Provide the (X, Y) coordinate of the cell's center where the given text is located.  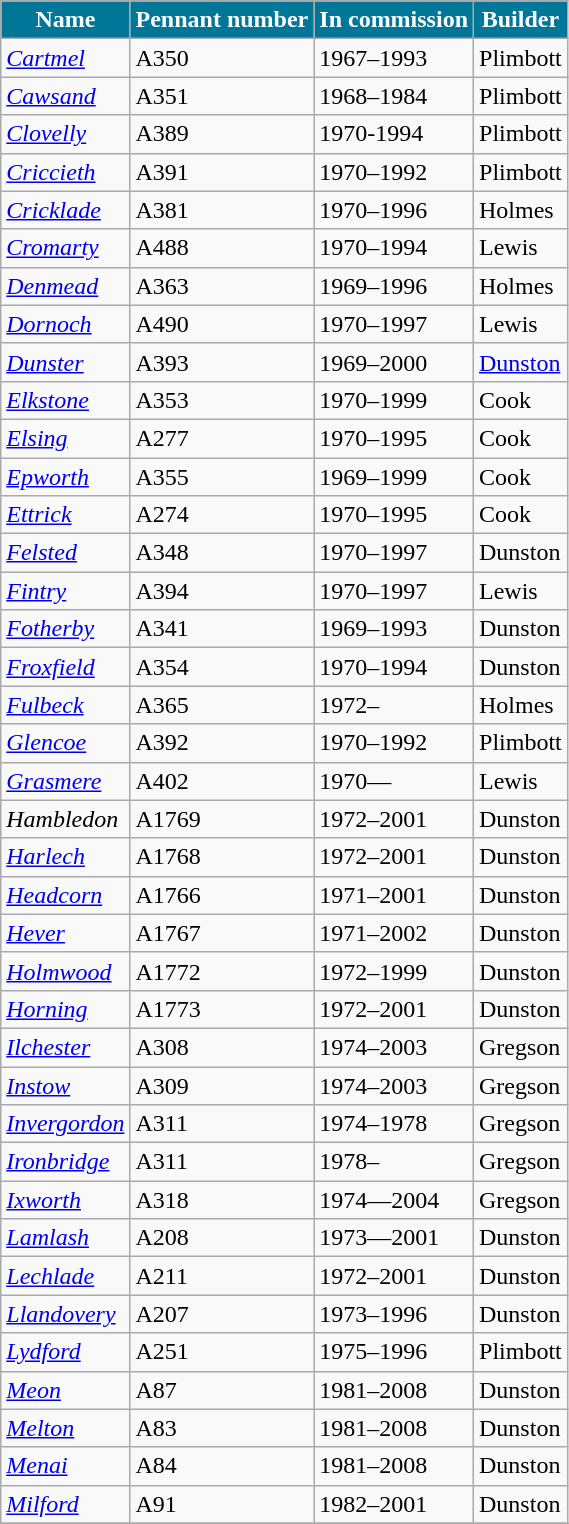
Harlech (66, 857)
A490 (222, 324)
Lamlash (66, 1238)
A1773 (222, 1009)
1974–1978 (394, 1124)
Fulbeck (66, 705)
A1769 (222, 819)
1982–2001 (394, 1504)
Ettrick (66, 515)
Dunster (66, 362)
A341 (222, 629)
A91 (222, 1504)
1970— (394, 781)
A208 (222, 1238)
A83 (222, 1428)
Grasmere (66, 781)
Builder (521, 20)
A393 (222, 362)
Denmead (66, 286)
1969–1999 (394, 477)
A355 (222, 477)
A354 (222, 667)
Dornoch (66, 324)
1974—2004 (394, 1200)
A350 (222, 58)
Fotherby (66, 629)
A1767 (222, 933)
In commission (394, 20)
Ilchester (66, 1047)
1972–1999 (394, 971)
Ixworth (66, 1200)
Cartmel (66, 58)
Invergordon (66, 1124)
Cawsand (66, 96)
Milford (66, 1504)
1969–1993 (394, 629)
1968–1984 (394, 96)
1970–1996 (394, 210)
Elsing (66, 438)
Froxfield (66, 667)
1969–1996 (394, 286)
A251 (222, 1352)
1973—2001 (394, 1238)
Lechlade (66, 1276)
Instow (66, 1085)
Hambledon (66, 819)
A87 (222, 1390)
Cromarty (66, 248)
A351 (222, 96)
A318 (222, 1200)
1973–1996 (394, 1314)
Hever (66, 933)
Criccieth (66, 172)
Elkstone (66, 400)
A211 (222, 1276)
A277 (222, 438)
Ironbridge (66, 1162)
Fintry (66, 591)
1970–1999 (394, 400)
A391 (222, 172)
Horning (66, 1009)
Glencoe (66, 743)
A392 (222, 743)
Menai (66, 1466)
A363 (222, 286)
A488 (222, 248)
A394 (222, 591)
1970-1994 (394, 134)
Meon (66, 1390)
1972– (394, 705)
A309 (222, 1085)
Name (66, 20)
Clovelly (66, 134)
Llandovery (66, 1314)
1967–1993 (394, 58)
A274 (222, 515)
A84 (222, 1466)
Headcorn (66, 895)
1975–1996 (394, 1352)
A381 (222, 210)
A1772 (222, 971)
1978– (394, 1162)
A348 (222, 553)
A308 (222, 1047)
Cricklade (66, 210)
1971–2001 (394, 895)
Melton (66, 1428)
A1766 (222, 895)
A389 (222, 134)
1971–2002 (394, 933)
Pennant number (222, 20)
Holmwood (66, 971)
Felsted (66, 553)
A365 (222, 705)
Epworth (66, 477)
A1768 (222, 857)
1969–2000 (394, 362)
A402 (222, 781)
A207 (222, 1314)
A353 (222, 400)
Lydford (66, 1352)
